Return the [X, Y] coordinate for the center point of the cell that contains the specified text.  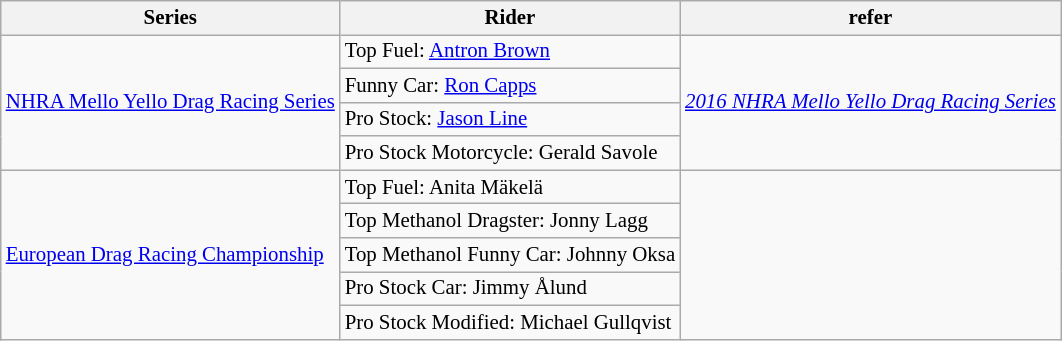
Top Methanol Dragster: Jonny Lagg [510, 221]
European Drag Racing Championship [170, 254]
Pro Stock: Jason Line [510, 119]
Series [170, 18]
NHRA Mello Yello Drag Racing Series [170, 102]
Top Fuel: Antron Brown [510, 51]
Pro Stock Modified: Michael Gullqvist [510, 322]
Pro Stock Motorcycle: Gerald Savole [510, 153]
Top Methanol Funny Car: Johnny Oksa [510, 255]
Top Fuel: Anita Mäkelä [510, 187]
refer [870, 18]
Funny Car: Ron Capps [510, 85]
Rider [510, 18]
Pro Stock Car: Jimmy Ålund [510, 288]
2016 NHRA Mello Yello Drag Racing Series [870, 102]
